Return the (x, y) coordinate for the center point of the cell that contains the specified text.  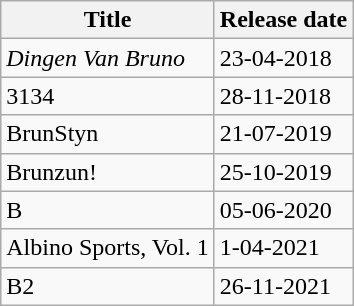
Title (108, 20)
Albino Sports, Vol. 1 (108, 248)
Dingen Van Bruno (108, 58)
26-11-2021 (283, 286)
1-04-2021 (283, 248)
Brunzun! (108, 172)
Release date (283, 20)
05-06-2020 (283, 210)
B2 (108, 286)
25-10-2019 (283, 172)
28-11-2018 (283, 96)
3134 (108, 96)
23-04-2018 (283, 58)
B (108, 210)
BrunStyn (108, 134)
21-07-2019 (283, 134)
